Output the (X, Y) coordinate of the center of the cell containing the given text.  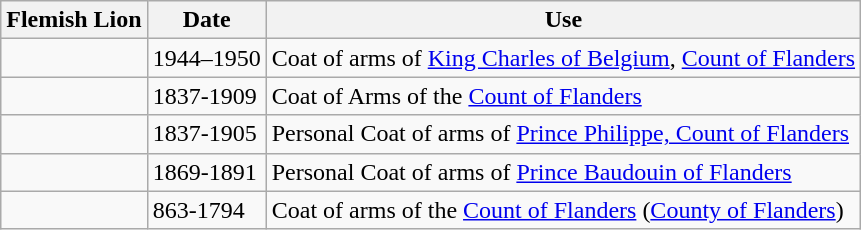
Use (563, 20)
Coat of arms of King Charles of Belgium, Count of Flanders (563, 58)
Personal Coat of arms of Prince Baudouin of Flanders (563, 172)
1837-1905 (206, 134)
Flemish Lion (74, 20)
1944–1950 (206, 58)
1837-1909 (206, 96)
863-1794 (206, 210)
Personal Coat of arms of Prince Philippe, Count of Flanders (563, 134)
Coat of Arms of the Count of Flanders (563, 96)
Coat of arms of the Count of Flanders (County of Flanders) (563, 210)
1869-1891 (206, 172)
Date (206, 20)
